Locate the cell with the specified text and output its [X, Y] center coordinate. 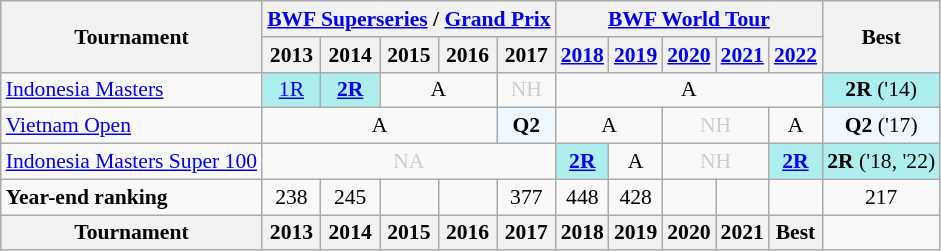
2022 [796, 55]
245 [350, 197]
448 [582, 197]
BWF World Tour [689, 19]
Indonesia Masters Super 100 [132, 162]
BWF Superseries / Grand Prix [409, 19]
238 [292, 197]
428 [636, 197]
NA [409, 162]
2R ('14) [881, 90]
Year-end ranking [132, 197]
Vietnam Open [132, 126]
Q2 [526, 126]
2R ('18, '22) [881, 162]
Q2 ('17) [881, 126]
217 [881, 197]
Indonesia Masters [132, 90]
1R [292, 90]
377 [526, 197]
